Scan for the cell matching the given text and deliver its [X, Y] coordinate at center. 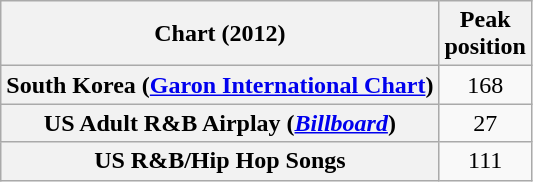
168 [485, 85]
111 [485, 161]
Chart (2012) [220, 34]
South Korea (Garon International Chart) [220, 85]
27 [485, 123]
US R&B/Hip Hop Songs [220, 161]
US Adult R&B Airplay (Billboard) [220, 123]
Peakposition [485, 34]
